From the cell containing the given text, extract its center point as [x, y] coordinate. 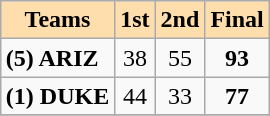
44 [135, 96]
Final [237, 20]
(5) ARIZ [57, 58]
77 [237, 96]
1st [135, 20]
33 [180, 96]
2nd [180, 20]
93 [237, 58]
(1) DUKE [57, 96]
38 [135, 58]
55 [180, 58]
Teams [57, 20]
